From the cell containing the given text, extract its center point as (x, y) coordinate. 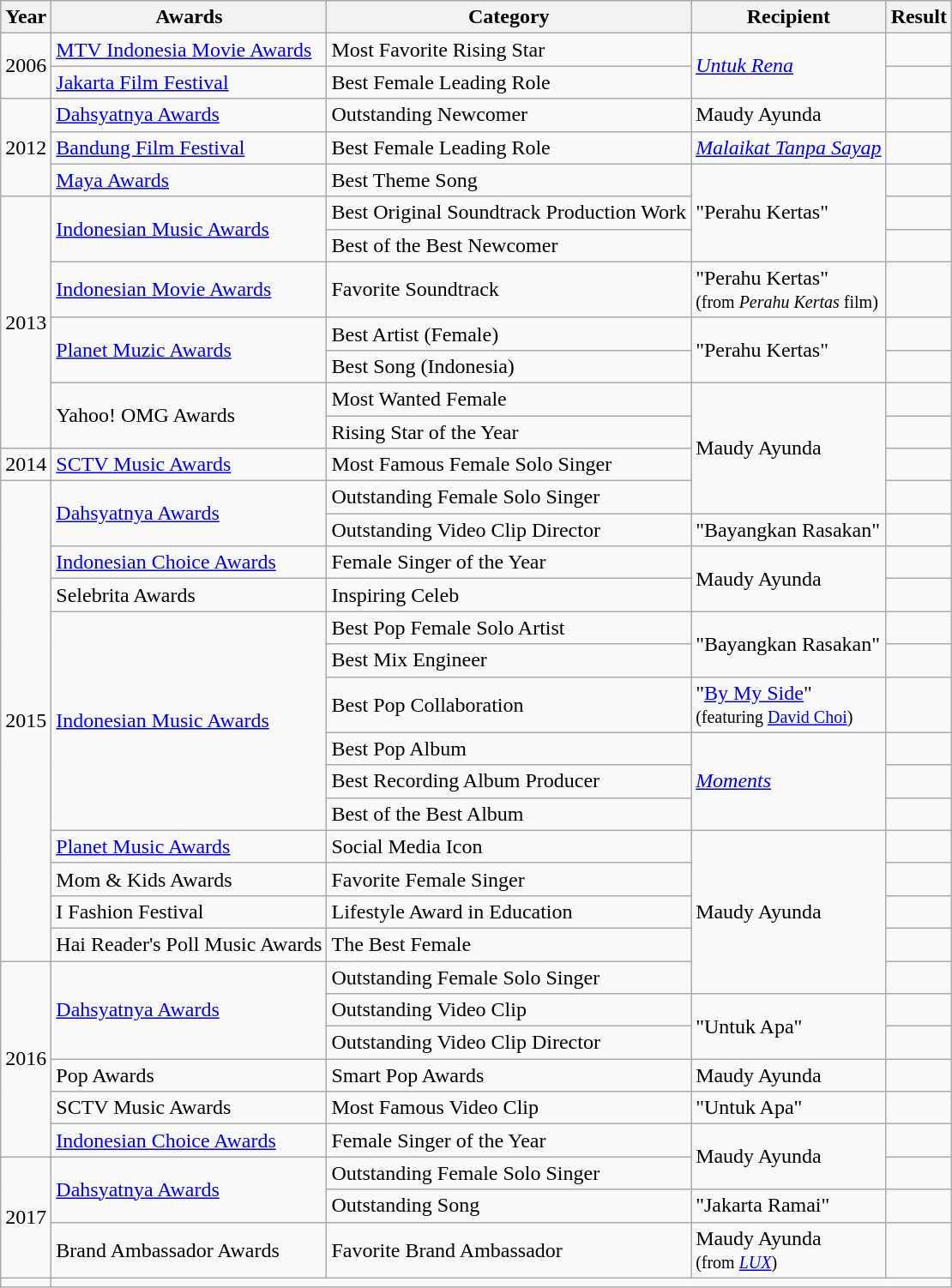
2014 (26, 465)
I Fashion Festival (189, 912)
Most Wanted Female (509, 399)
Brand Ambassador Awards (189, 1250)
"Perahu Kertas" (from Perahu Kertas film) (789, 290)
Rising Star of the Year (509, 431)
Category (509, 17)
Social Media Icon (509, 846)
2013 (26, 322)
"By My Side" (featuring David Choi) (789, 705)
Most Famous Female Solo Singer (509, 465)
Planet Music Awards (189, 846)
Favorite Brand Ambassador (509, 1250)
2006 (26, 66)
Best Artist (Female) (509, 334)
The Best Female (509, 944)
Moments (789, 781)
"Jakarta Ramai" (789, 1206)
2016 (26, 1058)
Best Pop Female Solo Artist (509, 628)
Outstanding Video Clip (509, 1010)
Most Famous Video Clip (509, 1108)
Hai Reader's Poll Music Awards (189, 944)
Untuk Rena (789, 66)
Malaikat Tanpa Sayap (789, 147)
Mom & Kids Awards (189, 879)
Maudy Ayunda (from LUX) (789, 1250)
2015 (26, 721)
Indonesian Movie Awards (189, 290)
Inspiring Celeb (509, 595)
Pop Awards (189, 1075)
Outstanding Song (509, 1206)
Jakarta Film Festival (189, 82)
Planet Muzic Awards (189, 350)
Best Song (Indonesia) (509, 366)
Best of the Best Album (509, 814)
Favorite Soundtrack (509, 290)
Best Pop Collaboration (509, 705)
Yahoo! OMG Awards (189, 415)
Best Recording Album Producer (509, 781)
Result (919, 17)
2012 (26, 147)
Bandung Film Festival (189, 147)
Smart Pop Awards (509, 1075)
Best Mix Engineer (509, 660)
Awards (189, 17)
Best Original Soundtrack Production Work (509, 213)
Best of the Best Newcomer (509, 245)
Lifestyle Award in Education (509, 912)
Favorite Female Singer (509, 879)
MTV Indonesia Movie Awards (189, 50)
Selebrita Awards (189, 595)
Maya Awards (189, 180)
Recipient (789, 17)
2017 (26, 1218)
Year (26, 17)
Outstanding Newcomer (509, 115)
Best Pop Album (509, 749)
Most Favorite Rising Star (509, 50)
Best Theme Song (509, 180)
